Identify which cell holds the provided text, then report its (X, Y) central coordinate. 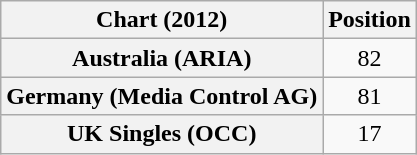
81 (370, 96)
Germany (Media Control AG) (162, 96)
Australia (ARIA) (162, 58)
17 (370, 134)
UK Singles (OCC) (162, 134)
Chart (2012) (162, 20)
Position (370, 20)
82 (370, 58)
